Determine the [X, Y] coordinate at the center of the cell enclosing the given text.  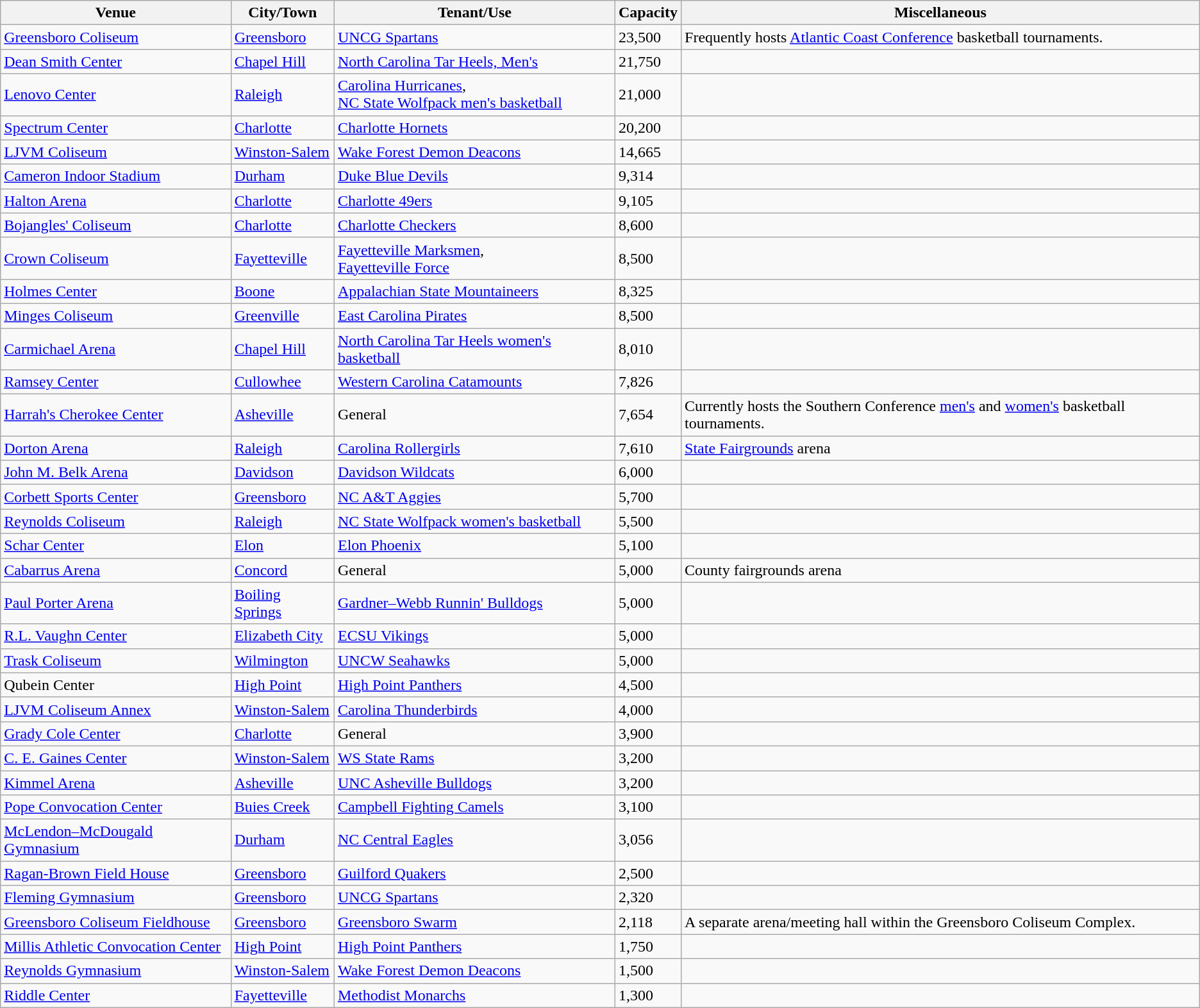
R.L. Vaughn Center [115, 636]
Paul Porter Arena [115, 603]
Greensboro Coliseum Fieldhouse [115, 922]
Elon [282, 546]
Corbett Sports Center [115, 497]
Currently hosts the Southern Conference men's and women's basketball tournaments. [941, 416]
Schar Center [115, 546]
Duke Blue Devils [474, 176]
Halton Arena [115, 201]
Greensboro Swarm [474, 922]
State Fairgrounds arena [941, 448]
Reynolds Coliseum [115, 521]
North Carolina Tar Heels, Men's [474, 62]
A separate arena/meeting hall within the Greensboro Coliseum Complex. [941, 922]
3,056 [647, 840]
Carolina Thunderbirds [474, 709]
Grady Cole Center [115, 734]
Crown Coliseum [115, 258]
Qubein Center [115, 685]
Harrah's Cherokee Center [115, 416]
McLendon–McDougald Gymnasium [115, 840]
8,325 [647, 291]
ECSU Vikings [474, 636]
9,105 [647, 201]
Bojangles' Coliseum [115, 225]
1,300 [647, 995]
Gardner–Webb Runnin' Bulldogs [474, 603]
Davidson [282, 473]
7,610 [647, 448]
Miscellaneous [941, 13]
21,750 [647, 62]
East Carolina Pirates [474, 315]
Methodist Monarchs [474, 995]
Greensboro Coliseum [115, 37]
Carolina Hurricanes,NC State Wolfpack men's basketball [474, 95]
6,000 [647, 473]
Tenant/Use [474, 13]
County fairgrounds arena [941, 570]
2,320 [647, 898]
Cabarrus Arena [115, 570]
4,000 [647, 709]
Holmes Center [115, 291]
Lenovo Center [115, 95]
3,900 [647, 734]
Capacity [647, 13]
2,118 [647, 922]
7,654 [647, 416]
Greenville [282, 315]
Minges Coliseum [115, 315]
Elon Phoenix [474, 546]
9,314 [647, 176]
Pope Convocation Center [115, 807]
C. E. Gaines Center [115, 758]
Boiling Springs [282, 603]
4,500 [647, 685]
LJVM Coliseum Annex [115, 709]
Wilmington [282, 660]
Campbell Fighting Camels [474, 807]
Millis Athletic Convocation Center [115, 946]
Riddle Center [115, 995]
8,600 [647, 225]
2,500 [647, 873]
Concord [282, 570]
1,500 [647, 971]
Ramsey Center [115, 382]
Dean Smith Center [115, 62]
7,826 [647, 382]
Charlotte 49ers [474, 201]
14,665 [647, 152]
5,700 [647, 497]
Buies Creek [282, 807]
Fleming Gymnasium [115, 898]
Boone [282, 291]
Kimmel Arena [115, 783]
Charlotte Checkers [474, 225]
Dorton Arena [115, 448]
5,500 [647, 521]
Frequently hosts Atlantic Coast Conference basketball tournaments. [941, 37]
Charlotte Hornets [474, 128]
Cullowhee [282, 382]
NC A&T Aggies [474, 497]
WS State Rams [474, 758]
Fayetteville Marksmen,Fayetteville Force [474, 258]
NC State Wolfpack women's basketball [474, 521]
Venue [115, 13]
UNCW Seahawks [474, 660]
20,200 [647, 128]
Carmichael Arena [115, 349]
Guilford Quakers [474, 873]
North Carolina Tar Heels women's basketball [474, 349]
Davidson Wildcats [474, 473]
Carolina Rollergirls [474, 448]
John M. Belk Arena [115, 473]
Elizabeth City [282, 636]
Trask Coliseum [115, 660]
Spectrum Center [115, 128]
Cameron Indoor Stadium [115, 176]
Ragan-Brown Field House [115, 873]
5,100 [647, 546]
1,750 [647, 946]
City/Town [282, 13]
21,000 [647, 95]
Appalachian State Mountaineers [474, 291]
Western Carolina Catamounts [474, 382]
8,010 [647, 349]
Reynolds Gymnasium [115, 971]
23,500 [647, 37]
3,100 [647, 807]
LJVM Coliseum [115, 152]
NC Central Eagles [474, 840]
UNC Asheville Bulldogs [474, 783]
